Identify which cell holds the provided text, then report its [X, Y] central coordinate. 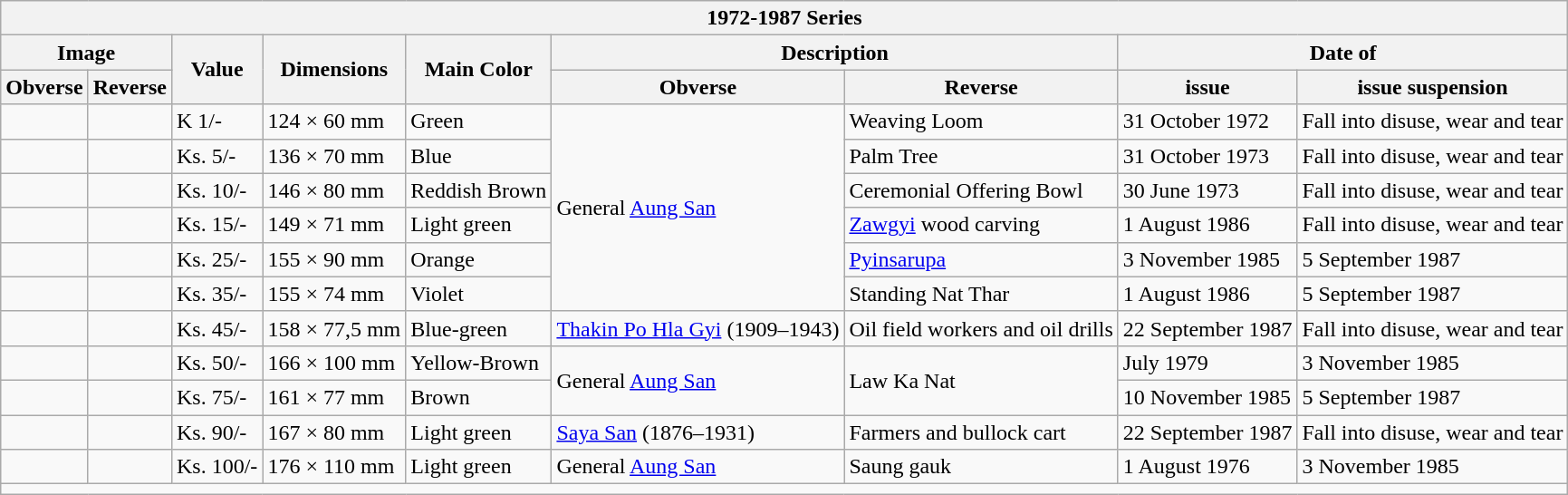
158 × 77,5 mm [334, 328]
Reddish Brown [478, 190]
10 November 1985 [1207, 397]
issue suspension [1433, 87]
Ks. 25/- [216, 259]
Ks. 10/- [216, 190]
Violet [478, 294]
Value [216, 70]
176 × 110 mm [334, 467]
Description [835, 53]
Green [478, 121]
Ks. 35/- [216, 294]
Ks. 45/- [216, 328]
Date of [1342, 53]
Weaving Loom [981, 121]
Blue [478, 156]
166 × 100 mm [334, 363]
Saung gauk [981, 467]
136 × 70 mm [334, 156]
161 × 77 mm [334, 397]
155 × 74 mm [334, 294]
K 1/- [216, 121]
Law Ka Nat [981, 380]
Palm Tree [981, 156]
Farmers and bullock cart [981, 432]
155 × 90 mm [334, 259]
124 × 60 mm [334, 121]
Dimensions [334, 70]
Yellow-Brown [478, 363]
Blue-green [478, 328]
Image [87, 53]
Zawgyi wood carving [981, 225]
Thakin Po Hla Gyi (1909–1943) [697, 328]
Ks. 75/- [216, 397]
Saya San (1876–1931) [697, 432]
Orange [478, 259]
Ks. 15/- [216, 225]
1 August 1976 [1207, 467]
31 October 1972 [1207, 121]
149 × 71 mm [334, 225]
Ks. 5/- [216, 156]
July 1979 [1207, 363]
Ks. 50/- [216, 363]
Standing Nat Thar [981, 294]
Oil field workers and oil drills [981, 328]
167 × 80 mm [334, 432]
Brown [478, 397]
Ceremonial Offering Bowl [981, 190]
31 October 1973 [1207, 156]
30 June 1973 [1207, 190]
1972-1987 Series [784, 18]
Ks. 90/- [216, 432]
Main Color [478, 70]
Pyinsarupa [981, 259]
Ks. 100/- [216, 467]
issue [1207, 87]
146 × 80 mm [334, 190]
